Detect which cell encompasses the target text, then output its [x, y] center coordinate. 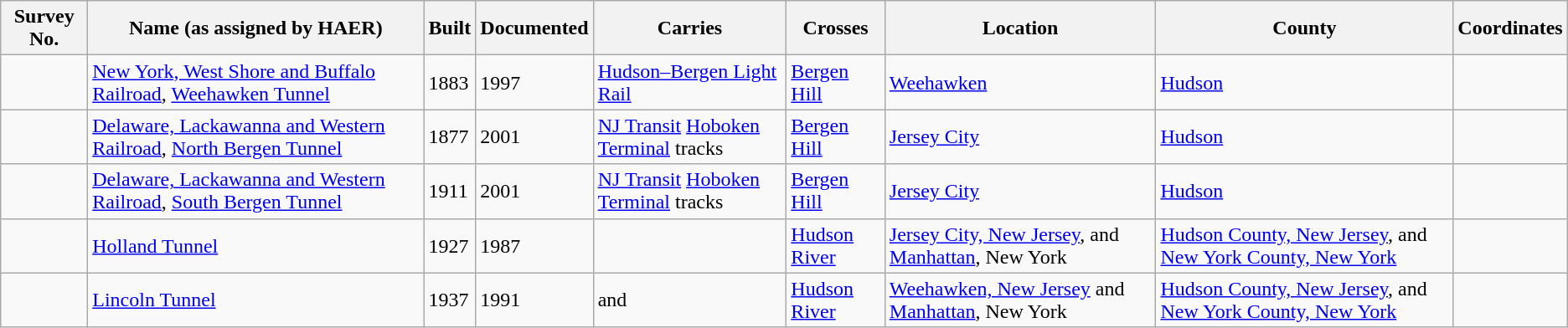
Weehawken, New Jersey and Manhattan, New York [1020, 300]
Delaware, Lackawanna and Western Railroad, South Bergen Tunnel [256, 191]
and [690, 300]
Carries [690, 28]
New York, West Shore and Buffalo Railroad, Weehawken Tunnel [256, 82]
1911 [450, 191]
1883 [450, 82]
Documented [534, 28]
Jersey City, New Jersey, and Manhattan, New York [1020, 246]
Delaware, Lackawanna and Western Railroad, North Bergen Tunnel [256, 137]
County [1305, 28]
Location [1020, 28]
Built [450, 28]
1877 [450, 137]
1937 [450, 300]
Hudson–Bergen Light Rail [690, 82]
1927 [450, 246]
Survey No. [44, 28]
Crosses [836, 28]
1991 [534, 300]
Holland Tunnel [256, 246]
1987 [534, 246]
Lincoln Tunnel [256, 300]
Coordinates [1510, 28]
Weehawken [1020, 82]
1997 [534, 82]
Name (as assigned by HAER) [256, 28]
